Locate the cell with the specified text and output its (x, y) center coordinate. 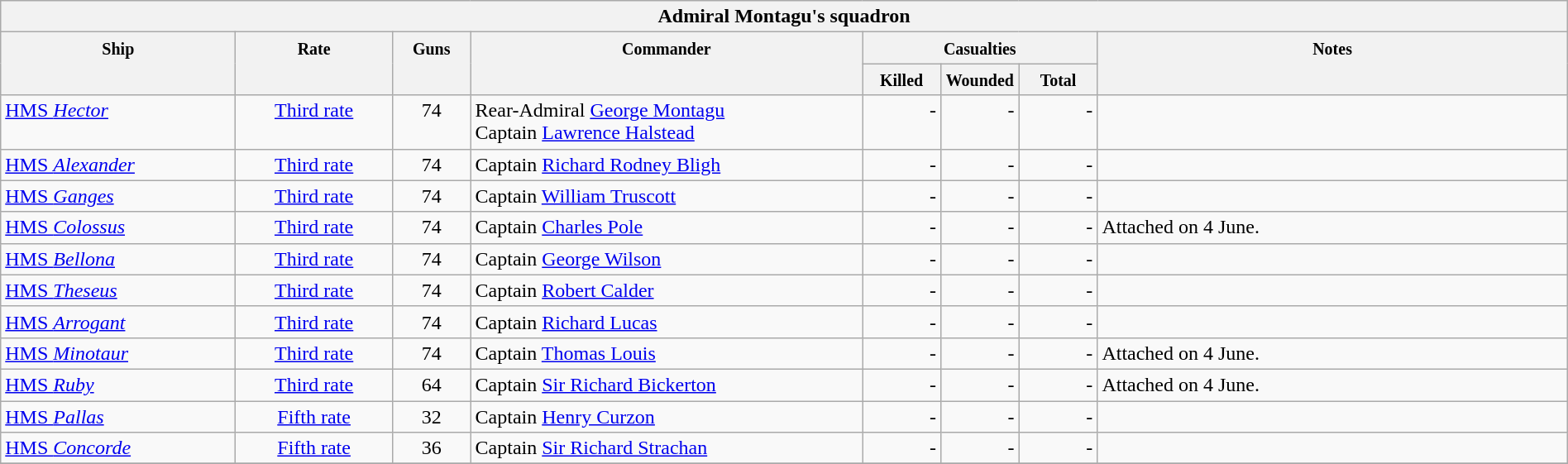
64 (432, 385)
Admiral Montagu's squadron (784, 17)
Captain Robert Calder (667, 290)
Captain George Wilson (667, 259)
32 (432, 416)
HMS Colossus (118, 227)
Captain Thomas Louis (667, 353)
HMS Ganges (118, 196)
HMS Theseus (118, 290)
HMS Pallas (118, 416)
Captain Charles Pole (667, 227)
HMS Hector (118, 122)
Casualties (980, 48)
Wounded (979, 79)
Captain Richard Rodney Bligh (667, 165)
Killed (901, 79)
Captain Sir Richard Strachan (667, 448)
Captain Richard Lucas (667, 322)
Commander (667, 64)
Rear-Admiral George MontaguCaptain Lawrence Halstead (667, 122)
Guns (432, 64)
36 (432, 448)
Captain Sir Richard Bickerton (667, 385)
HMS Alexander (118, 165)
Notes (1332, 64)
HMS Bellona (118, 259)
Total (1059, 79)
HMS Ruby (118, 385)
Ship (118, 64)
Captain William Truscott (667, 196)
Rate (314, 64)
HMS Concorde (118, 448)
Captain Henry Curzon (667, 416)
HMS Arrogant (118, 322)
HMS Minotaur (118, 353)
